Locate the cell with the specified text and output its (X, Y) center coordinate. 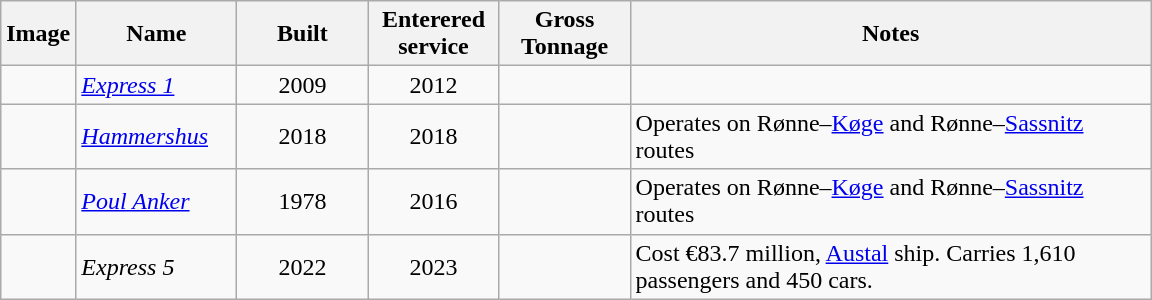
Hammershus (156, 136)
Enterered service (434, 34)
Notes (890, 34)
2012 (434, 85)
Image (38, 34)
Gross Tonnage (564, 34)
Name (156, 34)
2022 (302, 266)
Express 1 (156, 85)
Built (302, 34)
2016 (434, 202)
Poul Anker (156, 202)
Cost €83.7 million, Austal ship. Carries 1,610 passengers and 450 cars. (890, 266)
Express 5 (156, 266)
2023 (434, 266)
1978 (302, 202)
2009 (302, 85)
